Provide the (x, y) coordinate of the cell's center where the given text is located.  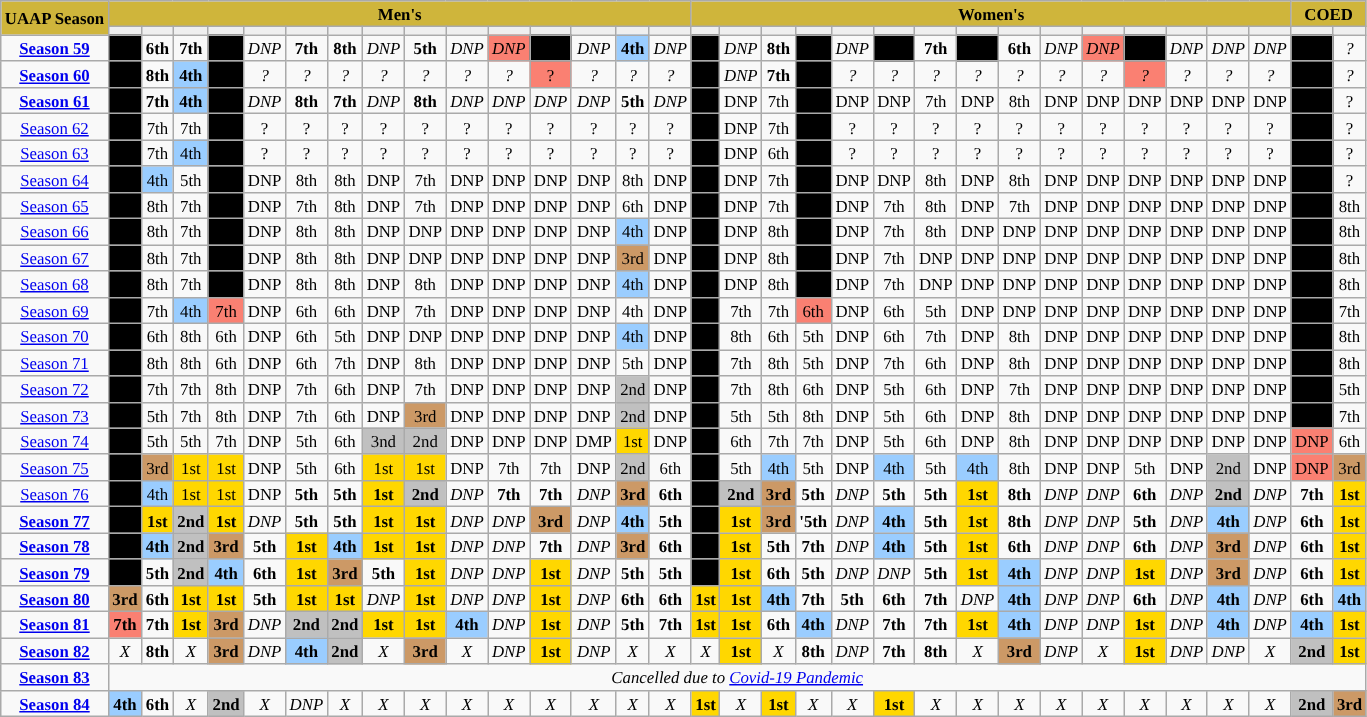
Season 61 (55, 101)
Season 68 (55, 284)
Season 81 (55, 625)
Season 82 (55, 651)
Women's (991, 14)
Season 69 (55, 310)
Season 84 (55, 703)
Season 75 (55, 468)
Season 66 (55, 232)
Season 72 (55, 389)
Men's (400, 14)
COED (1328, 14)
Season 64 (55, 179)
3nd (384, 441)
Season 70 (55, 337)
Season 74 (55, 441)
UAAP Season (55, 18)
Season 83 (55, 677)
Season 65 (55, 206)
Season 78 (55, 546)
Season 77 (55, 520)
Cancelled due to Covid-19 Pandemic (737, 677)
Season 60 (55, 75)
Season 67 (55, 258)
Season 71 (55, 363)
Season 62 (55, 127)
Season 63 (55, 153)
Season 59 (55, 48)
DMP (594, 441)
Season 79 (55, 572)
Season 76 (55, 494)
'5th (813, 520)
Season 80 (55, 599)
Season 73 (55, 415)
